Pinpoint the cell where the given text exists, returning its [x, y] midpoint coordinate. 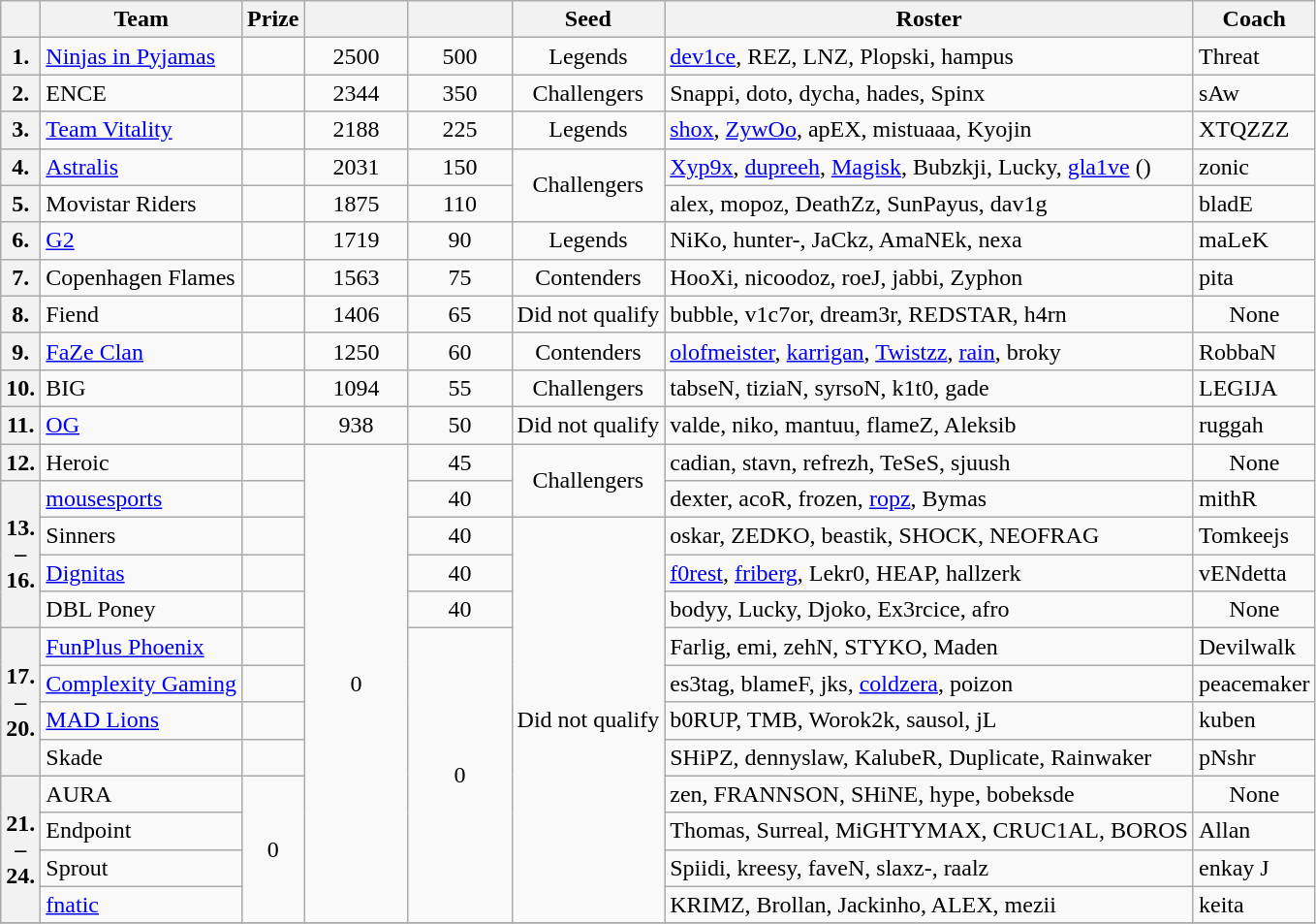
11. [21, 425]
NiKo, hunter-, JaCkz, AmaNEk, nexa [929, 240]
Spiidi, kreesy, faveN, slaxz-, raalz [929, 868]
110 [459, 204]
pita [1254, 277]
tabseN, tiziaN, syrsoN, k1t0, gade [929, 388]
Dignitas [141, 573]
Snappi, doto, dycha, hades, Spinx [929, 93]
Threat [1254, 56]
oskar, ZEDKO, beastik, SHOCK, NEOFRAG [929, 536]
cadian, stavn, refrezh, TeSeS, sjuush [929, 462]
13.–16. [21, 555]
2344 [357, 93]
Seed [588, 19]
Roster [929, 19]
Complexity Gaming [141, 684]
SHiPZ, dennyslaw, KalubeR, Duplicate, Rainwaker [929, 757]
dev1ce, REZ, LNZ, Plopski, hampus [929, 56]
2188 [357, 130]
50 [459, 425]
DBL Poney [141, 610]
17.–20. [21, 702]
ruggah [1254, 425]
55 [459, 388]
150 [459, 167]
350 [459, 93]
Farlig, emi, zehN, STYKO, Maden [929, 647]
bubble, v1c7or, dream3r, REDSTAR, h4rn [929, 314]
1563 [357, 277]
mousesports [141, 499]
12. [21, 462]
dexter, acoR, frozen, ropz, Bymas [929, 499]
FaZe Clan [141, 351]
65 [459, 314]
2031 [357, 167]
AURA [141, 794]
fnatic [141, 905]
6. [21, 240]
4. [21, 167]
8. [21, 314]
9. [21, 351]
Prize [273, 19]
Heroic [141, 462]
XTQZZZ [1254, 130]
Devilwalk [1254, 647]
kuben [1254, 720]
10. [21, 388]
1875 [357, 204]
Tomkeejs [1254, 536]
Team Vitality [141, 130]
3. [21, 130]
enkay J [1254, 868]
HooXi, nicoodoz, roeJ, jabbi, Zyphon [929, 277]
5. [21, 204]
938 [357, 425]
Movistar Riders [141, 204]
2. [21, 93]
keita [1254, 905]
bodyy, Lucky, Djoko, Ex3rcice, afro [929, 610]
alex, mopoz, DeathZz, SunPayus, dav1g [929, 204]
90 [459, 240]
500 [459, 56]
vENdetta [1254, 573]
Allan [1254, 831]
shox, ZywOo, apEX, mistuaaa, Kyojin [929, 130]
RobbaN [1254, 351]
b0RUP, TMB, Worok2k, sausol, jL [929, 720]
BIG [141, 388]
21.–24. [21, 849]
Skade [141, 757]
Fiend [141, 314]
1719 [357, 240]
OG [141, 425]
1094 [357, 388]
mithR [1254, 499]
7. [21, 277]
Sinners [141, 536]
Thomas, Surreal, MiGHTYMAX, CRUC1AL, BOROS [929, 831]
1406 [357, 314]
pNshr [1254, 757]
Team [141, 19]
zen, FRANNSON, SHiNE, hype, bobeksde [929, 794]
valde, niko, mantuu, flameZ, Aleksib [929, 425]
maLeK [1254, 240]
es3tag, blameF, jks, coldzera, poizon [929, 684]
olofmeister, karrigan, Twistzz, rain, broky [929, 351]
Ninjas in Pyjamas [141, 56]
2500 [357, 56]
1250 [357, 351]
G2 [141, 240]
60 [459, 351]
FunPlus Phoenix [141, 647]
Endpoint [141, 831]
bladE [1254, 204]
ENCE [141, 93]
Xyp9x, dupreeh, Magisk, Bubzkji, Lucky, gla1ve () [929, 167]
LEGIJA [1254, 388]
Astralis [141, 167]
MAD Lions [141, 720]
Coach [1254, 19]
1. [21, 56]
zonic [1254, 167]
Sprout [141, 868]
Copenhagen Flames [141, 277]
KRIMZ, Brollan, Jackinho, ALEX, mezii [929, 905]
45 [459, 462]
75 [459, 277]
f0rest, friberg, Lekr0, HEAP, hallzerk [929, 573]
peacemaker [1254, 684]
sAw [1254, 93]
225 [459, 130]
